Provide the [X, Y] coordinate of the cell's center where the given text is located.  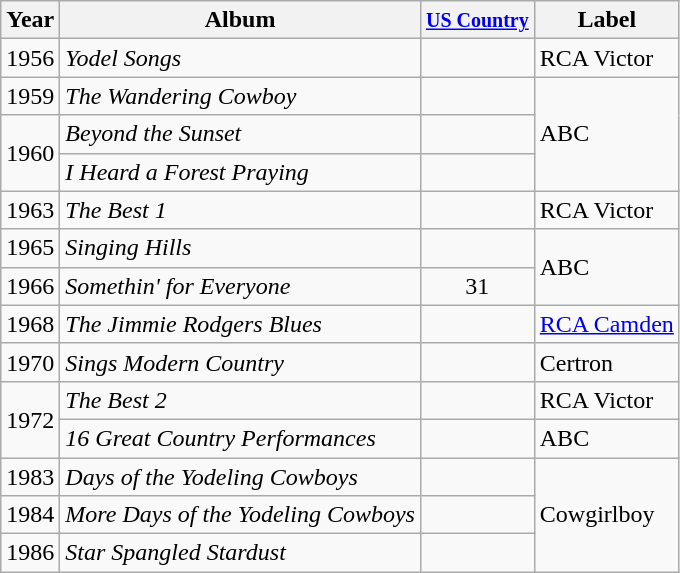
US Country [477, 20]
1963 [30, 210]
Beyond the Sunset [240, 134]
Days of the Yodeling Cowboys [240, 477]
Certron [606, 362]
Star Spangled Stardust [240, 553]
The Best 2 [240, 400]
1965 [30, 248]
More Days of the Yodeling Cowboys [240, 515]
Somethin' for Everyone [240, 286]
I Heard a Forest Praying [240, 172]
The Wandering Cowboy [240, 96]
Singing Hills [240, 248]
1983 [30, 477]
1972 [30, 419]
Album [240, 20]
Label [606, 20]
The Best 1 [240, 210]
1956 [30, 58]
31 [477, 286]
Year [30, 20]
1959 [30, 96]
16 Great Country Performances [240, 438]
1968 [30, 324]
1984 [30, 515]
The Jimmie Rodgers Blues [240, 324]
Sings Modern Country [240, 362]
RCA Camden [606, 324]
1960 [30, 153]
1970 [30, 362]
1966 [30, 286]
Cowgirlboy [606, 515]
1986 [30, 553]
Yodel Songs [240, 58]
